Return (x, y) of the center of cell containing provided text 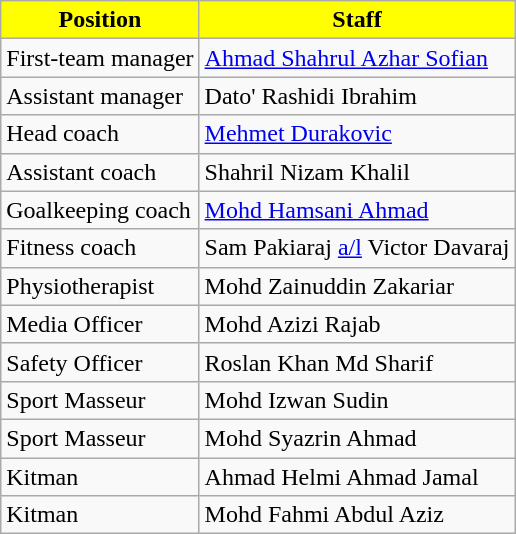
Head coach (100, 134)
Shahril Nizam Khalil (357, 172)
Mohd Syazrin Ahmad (357, 438)
Ahmad Shahrul Azhar Sofian (357, 58)
Fitness coach (100, 248)
Roslan Khan Md Sharif (357, 362)
Position (100, 20)
Mohd Fahmi Abdul Aziz (357, 515)
First-team manager (100, 58)
Dato' Rashidi Ibrahim (357, 96)
Goalkeeping coach (100, 210)
Sam Pakiaraj a/l Victor Davaraj (357, 248)
Mohd Izwan Sudin (357, 400)
Staff (357, 20)
Safety Officer (100, 362)
Assistant manager (100, 96)
Mohd Azizi Rajab (357, 324)
Mohd Zainuddin Zakariar (357, 286)
Mehmet Durakovic (357, 134)
Media Officer (100, 324)
Assistant coach (100, 172)
Mohd Hamsani Ahmad (357, 210)
Ahmad Helmi Ahmad Jamal (357, 477)
Physiotherapist (100, 286)
